Return [x, y] of the center of cell containing provided text 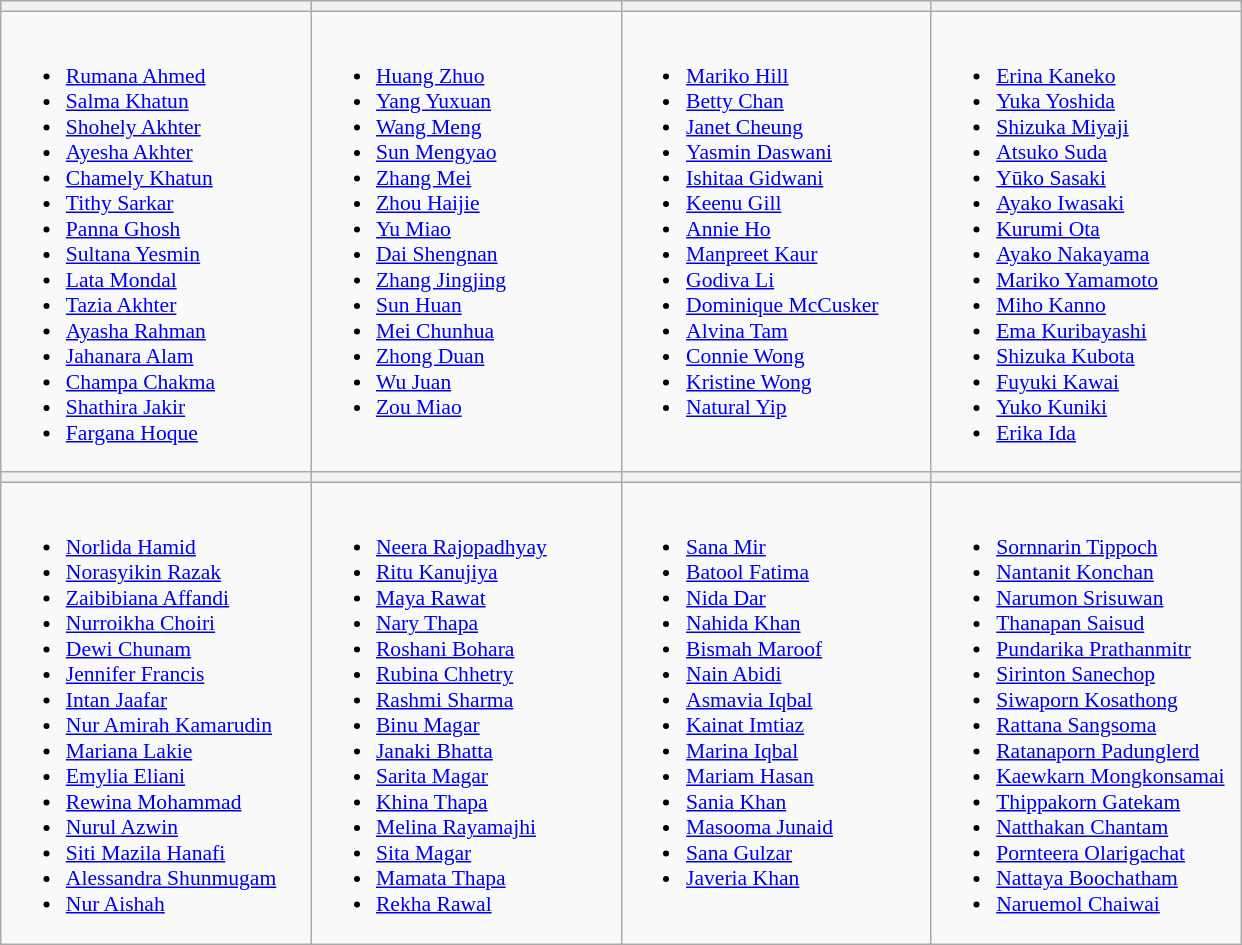
Huang ZhuoYang YuxuanWang MengSun MengyaoZhang MeiZhou HaijieYu MiaoDai ShengnanZhang JingjingSun HuanMei ChunhuaZhong DuanWu JuanZou Miao [466, 242]
